Find where the given text appears and provide that cell's center as [x, y] coordinate. 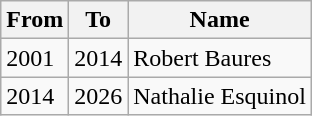
Robert Baures [220, 58]
To [98, 20]
2001 [35, 58]
2026 [98, 96]
Nathalie Esquinol [220, 96]
From [35, 20]
Name [220, 20]
